Output the (x, y) coordinate of the center of the cell containing the given text.  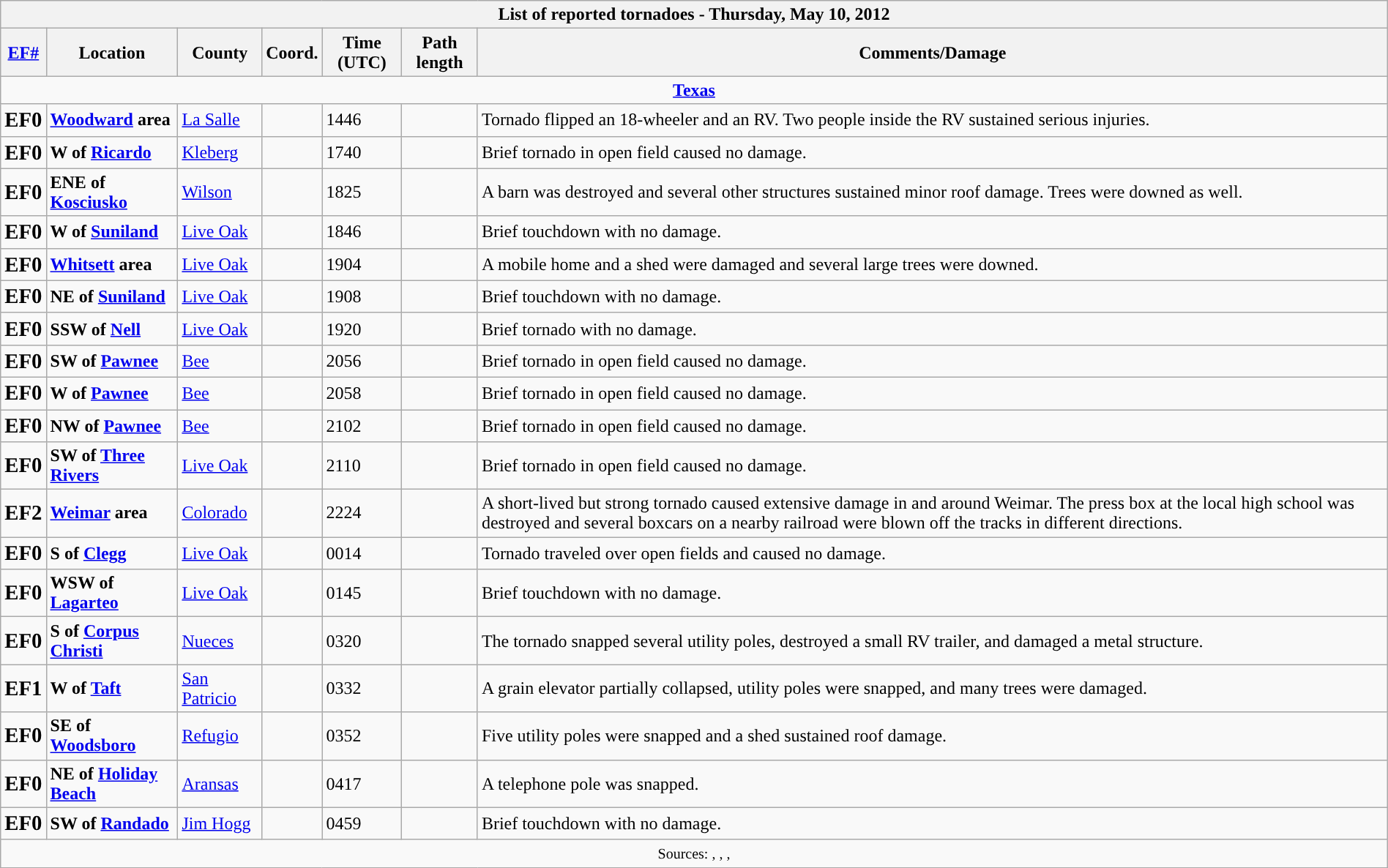
2056 (362, 361)
1920 (362, 329)
SW of Randado (112, 823)
Tornado flipped an 18-wheeler and an RV. Two people inside the RV sustained serious injuries. (933, 120)
EF2 (23, 514)
2224 (362, 514)
S of Clegg (112, 553)
Brief tornado with no damage. (933, 329)
SW of Pawnee (112, 361)
Time (UTC) (362, 53)
1904 (362, 264)
EF1 (23, 688)
ENE of Kosciusko (112, 192)
SW of Three Rivers (112, 465)
1846 (362, 232)
NE of Suniland (112, 296)
Sources: , , , (694, 853)
W of Ricardo (112, 152)
List of reported tornadoes - Thursday, May 10, 2012 (694, 15)
Wilson (220, 192)
Five utility poles were snapped and a shed sustained roof damage. (933, 736)
Woodward area (112, 120)
1446 (362, 120)
0332 (362, 688)
W of Taft (112, 688)
The tornado snapped several utility poles, destroyed a small RV trailer, and damaged a metal structure. (933, 641)
A grain elevator partially collapsed, utility poles were snapped, and many trees were damaged. (933, 688)
0320 (362, 641)
1825 (362, 192)
A telephone pole was snapped. (933, 783)
W of Pawnee (112, 393)
2058 (362, 393)
0417 (362, 783)
Colorado (220, 514)
0145 (362, 593)
Comments/Damage (933, 53)
0352 (362, 736)
WSW of Lagarteo (112, 593)
W of Suniland (112, 232)
0014 (362, 553)
S of Corpus Christi (112, 641)
Whitsett area (112, 264)
A barn was destroyed and several other structures sustained minor roof damage. Trees were downed as well. (933, 192)
1908 (362, 296)
Weimar area (112, 514)
2102 (362, 426)
SE of Woodsboro (112, 736)
Tornado traveled over open fields and caused no damage. (933, 553)
La Salle (220, 120)
Refugio (220, 736)
Path length (440, 53)
NW of Pawnee (112, 426)
Nueces (220, 641)
1740 (362, 152)
2110 (362, 465)
Kleberg (220, 152)
County (220, 53)
Texas (694, 90)
SSW of Nell (112, 329)
Location (112, 53)
EF# (23, 53)
NE of Holiday Beach (112, 783)
San Patricio (220, 688)
Jim Hogg (220, 823)
0459 (362, 823)
Aransas (220, 783)
Coord. (292, 53)
A mobile home and a shed were damaged and several large trees were downed. (933, 264)
